Return the [X, Y] coordinate for the center point of the cell that contains the specified text.  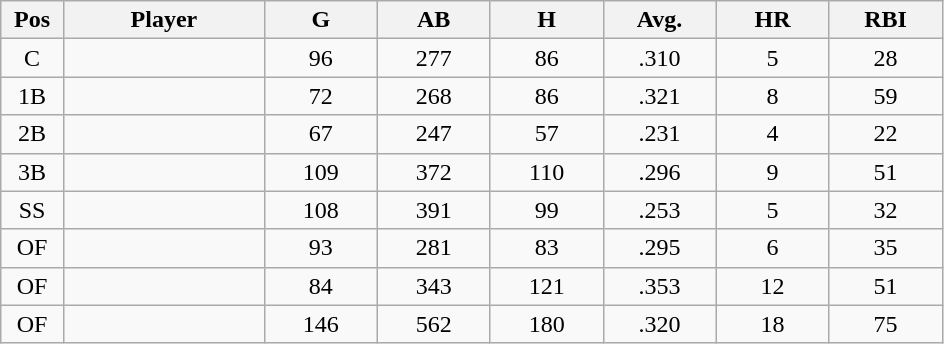
6 [772, 248]
28 [886, 58]
.253 [660, 210]
83 [546, 248]
72 [320, 96]
32 [886, 210]
96 [320, 58]
.321 [660, 96]
2B [32, 134]
281 [434, 248]
Avg. [660, 20]
.296 [660, 172]
391 [434, 210]
G [320, 20]
Pos [32, 20]
75 [886, 324]
3B [32, 172]
146 [320, 324]
.310 [660, 58]
1B [32, 96]
C [32, 58]
8 [772, 96]
372 [434, 172]
.320 [660, 324]
562 [434, 324]
343 [434, 286]
.231 [660, 134]
12 [772, 286]
18 [772, 324]
109 [320, 172]
93 [320, 248]
RBI [886, 20]
H [546, 20]
Player [164, 20]
HR [772, 20]
35 [886, 248]
22 [886, 134]
.353 [660, 286]
277 [434, 58]
.295 [660, 248]
9 [772, 172]
59 [886, 96]
84 [320, 286]
SS [32, 210]
AB [434, 20]
99 [546, 210]
4 [772, 134]
268 [434, 96]
57 [546, 134]
67 [320, 134]
108 [320, 210]
247 [434, 134]
110 [546, 172]
121 [546, 286]
180 [546, 324]
